Return the [X, Y] coordinate for the center point of the cell that contains the specified text.  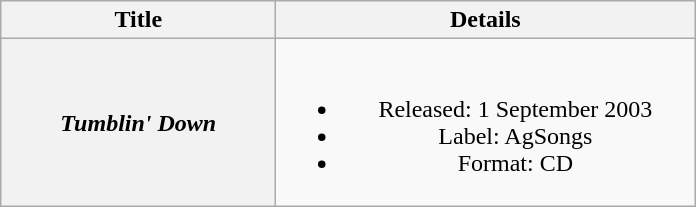
Tumblin' Down [138, 122]
Title [138, 20]
Released: 1 September 2003Label: AgSongsFormat: CD [486, 122]
Details [486, 20]
